Return (x, y) of the center of cell containing provided text 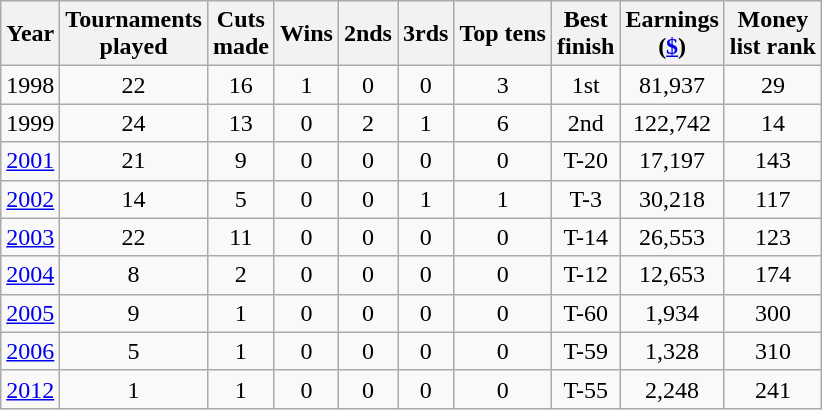
2001 (30, 161)
2nds (368, 34)
2003 (30, 237)
T-3 (585, 199)
26,553 (672, 237)
1999 (30, 123)
Tournaments played (134, 34)
3 (503, 85)
17,197 (672, 161)
Year (30, 34)
123 (772, 237)
81,937 (672, 85)
16 (240, 85)
T-59 (585, 351)
2nd (585, 123)
3rds (426, 34)
2002 (30, 199)
300 (772, 313)
241 (772, 389)
13 (240, 123)
8 (134, 275)
2012 (30, 389)
2006 (30, 351)
T-14 (585, 237)
174 (772, 275)
1st (585, 85)
1,934 (672, 313)
Top tens (503, 34)
2,248 (672, 389)
Cuts made (240, 34)
310 (772, 351)
T-55 (585, 389)
T-12 (585, 275)
21 (134, 161)
122,742 (672, 123)
117 (772, 199)
30,218 (672, 199)
T-20 (585, 161)
24 (134, 123)
Moneylist rank (772, 34)
Earnings($) (672, 34)
1,328 (672, 351)
12,653 (672, 275)
1998 (30, 85)
143 (772, 161)
2005 (30, 313)
2004 (30, 275)
6 (503, 123)
29 (772, 85)
T-60 (585, 313)
Wins (306, 34)
11 (240, 237)
Bestfinish (585, 34)
